Pinpoint the cell where the given text exists, returning its (X, Y) midpoint coordinate. 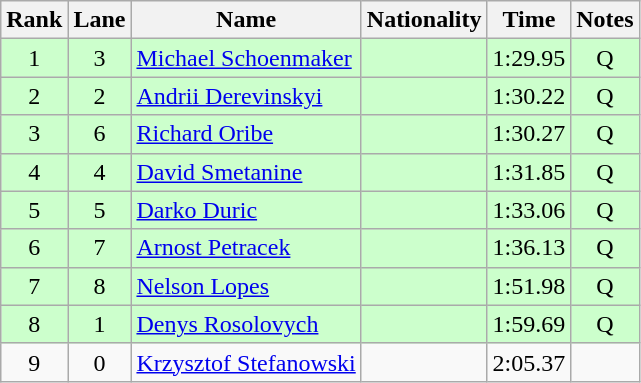
Notes (605, 20)
1:51.98 (529, 286)
1:30.22 (529, 96)
Krzysztof Stefanowski (246, 362)
0 (100, 362)
Darko Duric (246, 210)
Lane (100, 20)
Michael Schoenmaker (246, 58)
David Smetanine (246, 172)
1:33.06 (529, 210)
Time (529, 20)
1:29.95 (529, 58)
1:30.27 (529, 134)
Nationality (424, 20)
Name (246, 20)
Richard Oribe (246, 134)
1:36.13 (529, 248)
1:31.85 (529, 172)
Andrii Derevinskyi (246, 96)
Nelson Lopes (246, 286)
1:59.69 (529, 324)
Rank (34, 20)
Arnost Petracek (246, 248)
Denys Rosolovych (246, 324)
2:05.37 (529, 362)
9 (34, 362)
